Return the (x, y) coordinate for the center point of the cell that contains the specified text.  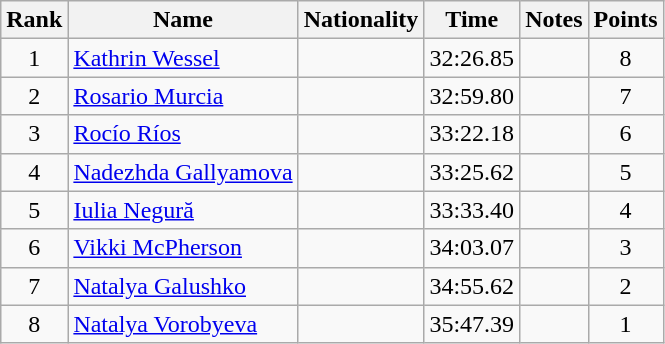
Rank (34, 20)
Time (472, 20)
33:25.62 (472, 172)
Rosario Murcia (183, 96)
32:59.80 (472, 96)
35:47.39 (472, 324)
Kathrin Wessel (183, 58)
Name (183, 20)
Rocío Ríos (183, 134)
Natalya Galushko (183, 286)
34:03.07 (472, 248)
Iulia Negură (183, 210)
Points (626, 20)
Nadezhda Gallyamova (183, 172)
Natalya Vorobyeva (183, 324)
Vikki McPherson (183, 248)
32:26.85 (472, 58)
33:22.18 (472, 134)
Nationality (361, 20)
33:33.40 (472, 210)
Notes (554, 20)
34:55.62 (472, 286)
